Return the (x, y) coordinate for the center point of the cell that contains the specified text.  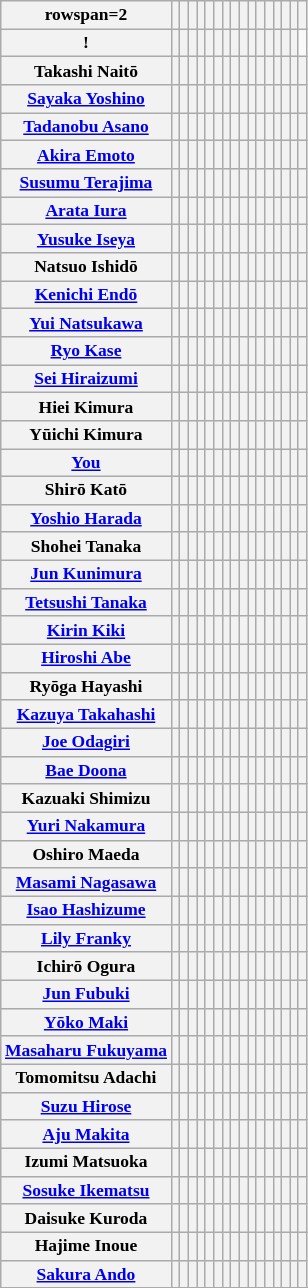
Bae Doona (86, 770)
Natsuo Ishidō (86, 266)
Hajime Inoue (86, 1246)
Yūichi Kimura (86, 434)
Tadanobu Asano (86, 126)
Daisuke Kuroda (86, 1218)
Takashi Naitō (86, 70)
Yuri Nakamura (86, 826)
Shirō Katō (86, 490)
Hiroshi Abe (86, 658)
Ryo Kase (86, 350)
Izumi Matsuoka (86, 1162)
Sei Hiraizumi (86, 378)
Yoshio Harada (86, 518)
Susumu Terajima (86, 182)
Jun Fubuki (86, 994)
Kazuaki Shimizu (86, 798)
Ichirō Ogura (86, 966)
Hiei Kimura (86, 406)
Masami Nagasawa (86, 882)
Ryōga Hayashi (86, 686)
Sayaka Yoshino (86, 98)
Shohei Tanaka (86, 546)
Lily Franky (86, 938)
Joe Odagiri (86, 742)
Sosuke Ikematsu (86, 1190)
Jun Kunimura (86, 574)
Akira Emoto (86, 154)
Aju Makita (86, 1134)
Tetsushi Tanaka (86, 602)
Yōko Maki (86, 1022)
Arata Iura (86, 210)
Isao Hashizume (86, 910)
You (86, 462)
Yusuke Iseya (86, 238)
Oshiro Maeda (86, 854)
Kazuya Takahashi (86, 714)
Yui Natsukawa (86, 322)
Suzu Hirose (86, 1106)
! (86, 42)
rowspan=2 (86, 14)
Sakura Ando (86, 1274)
Kirin Kiki (86, 630)
Tomomitsu Adachi (86, 1078)
Masaharu Fukuyama (86, 1050)
Kenichi Endō (86, 294)
